Output the [x, y] coordinate of the center of the cell containing the given text.  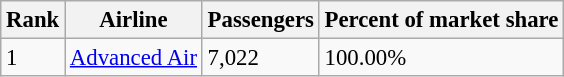
Percent of market share [441, 20]
Rank [33, 20]
Advanced Air [134, 58]
Passengers [260, 20]
1 [33, 58]
Airline [134, 20]
100.00% [441, 58]
7,022 [260, 58]
